Return the [x, y] coordinate for the center point of the cell that contains the specified text.  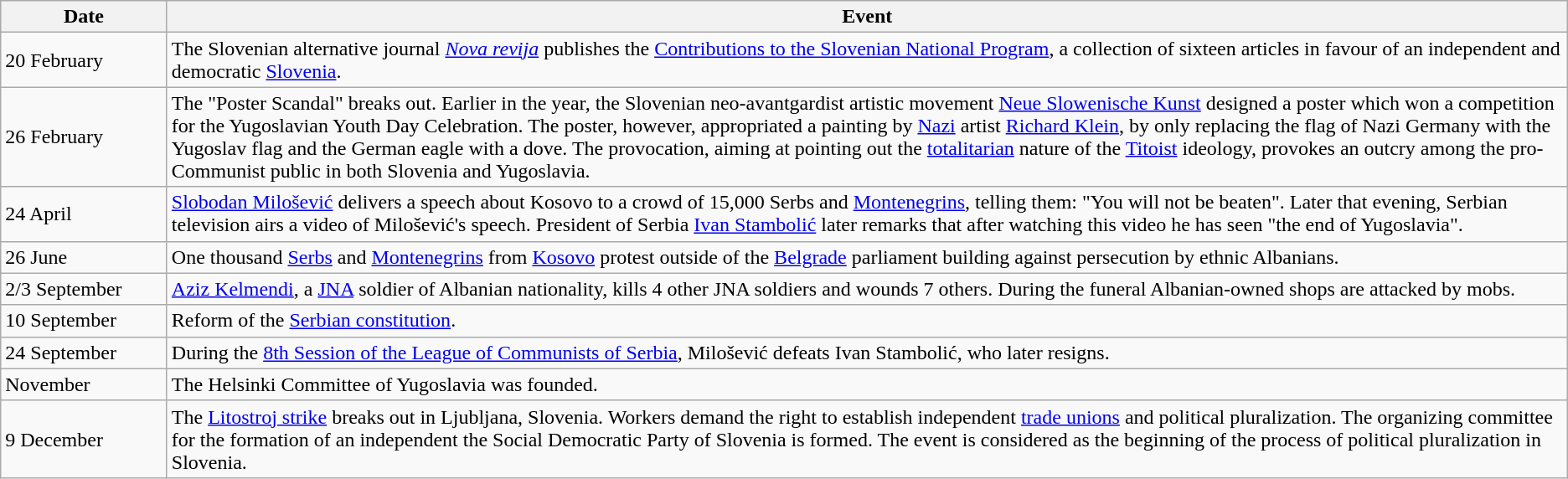
During the 8th Session of the League of Communists of Serbia, Milošević defeats Ivan Stambolić, who later resigns. [867, 353]
Date [84, 17]
24 September [84, 353]
One thousand Serbs and Montenegrins from Kosovo protest outside of the Belgrade parliament building against persecution by ethnic Albanians. [867, 257]
November [84, 384]
9 December [84, 439]
Event [867, 17]
Reform of the Serbian constitution. [867, 321]
24 April [84, 214]
10 September [84, 321]
The Helsinki Committee of Yugoslavia was founded. [867, 384]
2/3 September [84, 289]
26 February [84, 137]
20 February [84, 60]
26 June [84, 257]
